From the cell containing the given text, extract its center point as (X, Y) coordinate. 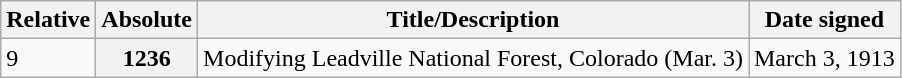
Date signed (824, 20)
Relative (48, 20)
Modifying Leadville National Forest, Colorado (Mar. 3) (474, 58)
Absolute (147, 20)
March 3, 1913 (824, 58)
9 (48, 58)
Title/Description (474, 20)
1236 (147, 58)
